Determine the [x, y] coordinate at the center of the cell enclosing the given text.  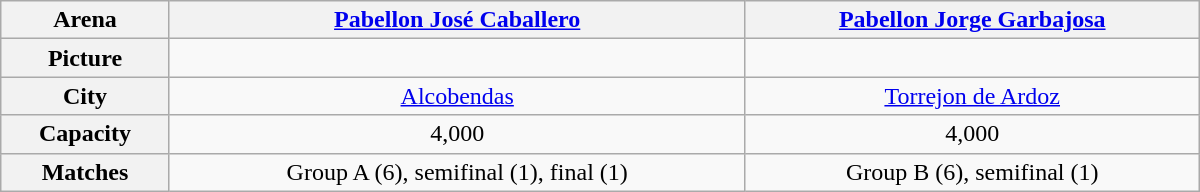
Alcobendas [457, 96]
Pabellon José Caballero [457, 20]
Group B (6), semifinal (1) [972, 172]
City [85, 96]
Matches [85, 172]
Picture [85, 58]
Arena [85, 20]
Torrejon de Ardoz [972, 96]
Pabellon Jorge Garbajosa [972, 20]
Capacity [85, 134]
Group A (6), semifinal (1), final (1) [457, 172]
